Search for the cell housing the specified text and yield its [x, y] center coordinate. 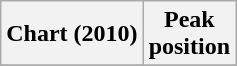
Peakposition [189, 34]
Chart (2010) [72, 34]
